Locate the cell with the specified text and output its [X, Y] center coordinate. 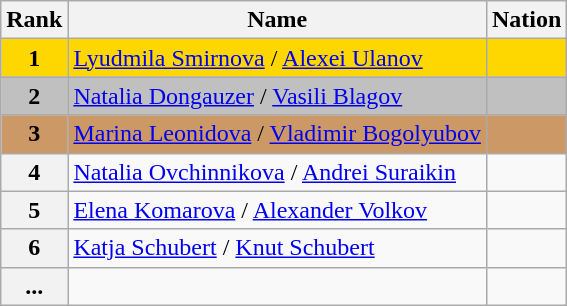
Katja Schubert / Knut Schubert [278, 248]
1 [34, 58]
3 [34, 134]
4 [34, 172]
2 [34, 96]
... [34, 286]
Natalia Ovchinnikova / Andrei Suraikin [278, 172]
Rank [34, 20]
Name [278, 20]
Natalia Dongauzer / Vasili Blagov [278, 96]
6 [34, 248]
Marina Leonidova / Vladimir Bogolyubov [278, 134]
Nation [526, 20]
Lyudmila Smirnova / Alexei Ulanov [278, 58]
Elena Komarova / Alexander Volkov [278, 210]
5 [34, 210]
